Pinpoint the cell where the given text exists, returning its [x, y] midpoint coordinate. 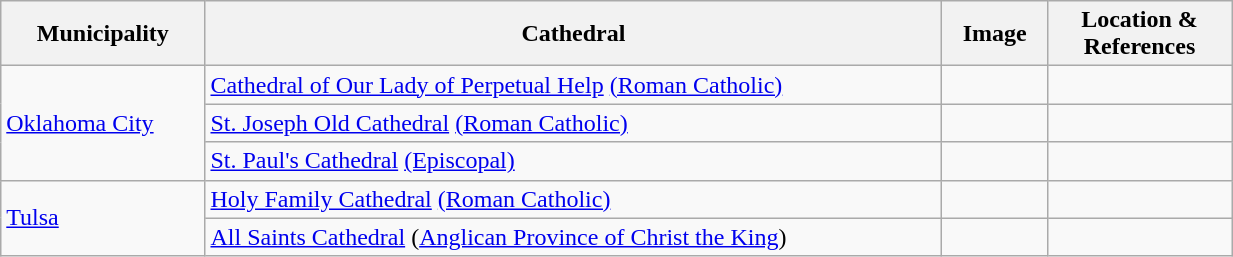
Municipality [103, 34]
Cathedral [574, 34]
Holy Family Cathedral (Roman Catholic) [574, 199]
Image [995, 34]
Location & References [1139, 34]
St. Joseph Old Cathedral (Roman Catholic) [574, 123]
Tulsa [103, 218]
All Saints Cathedral (Anglican Province of Christ the King) [574, 237]
Cathedral of Our Lady of Perpetual Help (Roman Catholic) [574, 85]
Oklahoma City [103, 123]
St. Paul's Cathedral (Episcopal) [574, 161]
